Provide the [X, Y] coordinate of the cell's center where the given text is located.  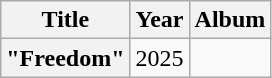
2025 [160, 58]
Album [230, 20]
Year [160, 20]
Title [66, 20]
"Freedom" [66, 58]
